Locate the cell with the specified text and output its [x, y] center coordinate. 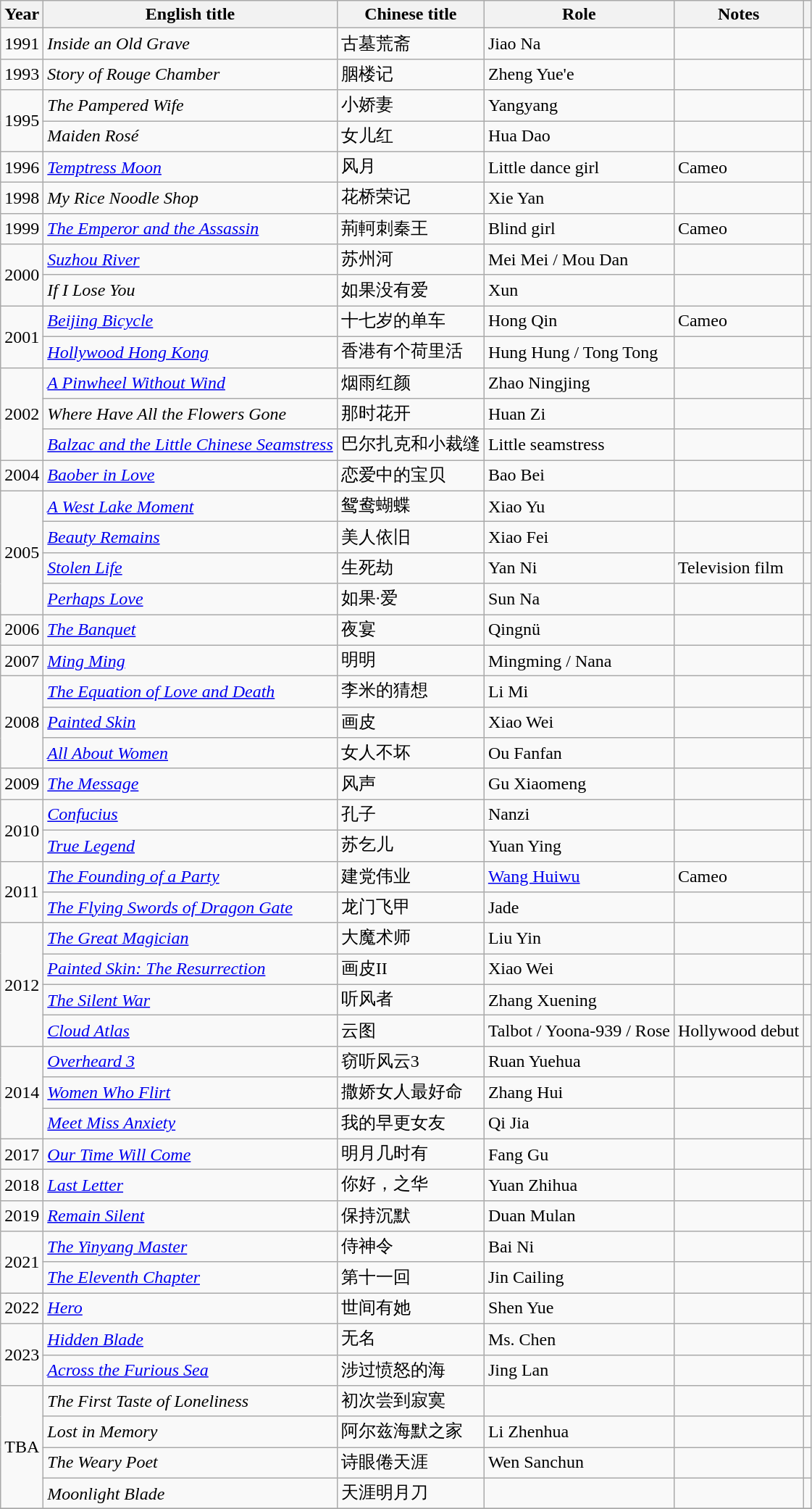
Little dance girl [579, 167]
Stolen Life [190, 568]
Inside an Old Grave [190, 43]
Our Time Will Come [190, 1154]
2008 [22, 723]
Zhao Ningjing [579, 383]
1996 [22, 167]
Blind girl [579, 229]
Wen Sanchun [579, 1463]
龙门飞甲 [410, 907]
Hollywood debut [738, 1031]
2012 [22, 984]
Remain Silent [190, 1216]
Nanzi [579, 815]
画皮II [410, 970]
2001 [22, 336]
Gu Xiaomeng [579, 784]
Ms. Chen [579, 1339]
Meet Miss Anxiety [190, 1123]
古墓荒斋 [410, 43]
Hung Hung / Tong Tong [579, 352]
True Legend [190, 845]
夜宴 [410, 631]
The Yinyang Master [190, 1247]
阿尔兹海默之家 [410, 1432]
2014 [22, 1092]
The Equation of Love and Death [190, 691]
2010 [22, 831]
窃听风云3 [410, 1061]
Painted Skin: The Resurrection [190, 970]
Balzac and the Little Chinese Seamstress [190, 445]
无名 [410, 1339]
花桥荣记 [410, 199]
美人依旧 [410, 538]
Hero [190, 1309]
侍神令 [410, 1247]
你好，之华 [410, 1186]
Huan Zi [579, 415]
Liu Yin [579, 938]
Wang Huiwu [579, 877]
The Emperor and the Assassin [190, 229]
天涯明月刀 [410, 1493]
Sun Na [579, 599]
Yan Ni [579, 568]
香港有个荷里活 [410, 352]
Li Zhenhua [579, 1432]
烟雨红颜 [410, 383]
Yangyang [579, 106]
Yuan Ying [579, 845]
Moonlight Blade [190, 1493]
小娇妻 [410, 106]
女人不坏 [410, 754]
李米的猜想 [410, 691]
Bai Ni [579, 1247]
风声 [410, 784]
Confucius [190, 815]
Suzhou River [190, 259]
1993 [22, 74]
Zheng Yue'e [579, 74]
Qi Jia [579, 1123]
The First Taste of Loneliness [190, 1402]
明明 [410, 661]
All About Women [190, 754]
苏乞儿 [410, 845]
鸳鸯蝴蝶 [410, 506]
风月 [410, 167]
Temptress Moon [190, 167]
Maiden Rosé [190, 136]
Ruan Yuehua [579, 1061]
TBA [22, 1447]
Beauty Remains [190, 538]
诗眼倦天涯 [410, 1463]
Overheard 3 [190, 1061]
Yuan Zhihua [579, 1186]
听风者 [410, 1000]
The Silent War [190, 1000]
2018 [22, 1186]
Xiao Yu [579, 506]
2004 [22, 475]
Television film [738, 568]
A Pinwheel Without Wind [190, 383]
My Rice Noodle Shop [190, 199]
Cloud Atlas [190, 1031]
建党伟业 [410, 877]
生死劫 [410, 568]
Mingming / Nana [579, 661]
A West Lake Moment [190, 506]
世间有她 [410, 1309]
Mei Mei / Mou Dan [579, 259]
Lost in Memory [190, 1432]
那时花开 [410, 415]
Where Have All the Flowers Gone [190, 415]
Jin Cailing [579, 1277]
Beijing Bicycle [190, 322]
Zhang Xuening [579, 1000]
Ou Fanfan [579, 754]
苏州河 [410, 259]
大魔术师 [410, 938]
1999 [22, 229]
涉过愤怒的海 [410, 1370]
Women Who Flirt [190, 1093]
2017 [22, 1154]
保持沉默 [410, 1216]
1991 [22, 43]
The Message [190, 784]
Hong Qin [579, 322]
Hollywood Hong Kong [190, 352]
云图 [410, 1031]
孔子 [410, 815]
Shen Yue [579, 1309]
2005 [22, 552]
胭楼记 [410, 74]
2023 [22, 1354]
Xie Yan [579, 199]
巴尔扎克和小裁缝 [410, 445]
第十一回 [410, 1277]
2022 [22, 1309]
女儿红 [410, 136]
2000 [22, 275]
如果·爱 [410, 599]
Fang Gu [579, 1154]
初次尝到寂寞 [410, 1402]
画皮 [410, 722]
Li Mi [579, 691]
1995 [22, 120]
我的早更女友 [410, 1123]
2019 [22, 1216]
Last Letter [190, 1186]
2002 [22, 414]
撒娇女人最好命 [410, 1093]
Jing Lan [579, 1370]
2021 [22, 1263]
2009 [22, 784]
Jiao Na [579, 43]
Year [22, 14]
Xun [579, 290]
2007 [22, 661]
English title [190, 14]
The Great Magician [190, 938]
Across the Furious Sea [190, 1370]
Baober in Love [190, 475]
Painted Skin [190, 722]
Notes [738, 14]
2011 [22, 891]
明月几时有 [410, 1154]
荊軻刺秦王 [410, 229]
If I Lose You [190, 290]
Hidden Blade [190, 1339]
Story of Rouge Chamber [190, 74]
Duan Mulan [579, 1216]
Zhang Hui [579, 1093]
The Pampered Wife [190, 106]
恋爱中的宝贝 [410, 475]
Qingnü [579, 631]
Talbot / Yoona-939 / Rose [579, 1031]
Perhaps Love [190, 599]
Bao Bei [579, 475]
Xiao Fei [579, 538]
十七岁的单车 [410, 322]
Hua Dao [579, 136]
The Founding of a Party [190, 877]
The Flying Swords of Dragon Gate [190, 907]
The Eleventh Chapter [190, 1277]
Role [579, 14]
Chinese title [410, 14]
The Weary Poet [190, 1463]
The Banquet [190, 631]
1998 [22, 199]
如果没有爱 [410, 290]
Ming Ming [190, 661]
2006 [22, 631]
Jade [579, 907]
Little seamstress [579, 445]
